For the text-containing cell, return its midpoint in (x, y) coordinate format. 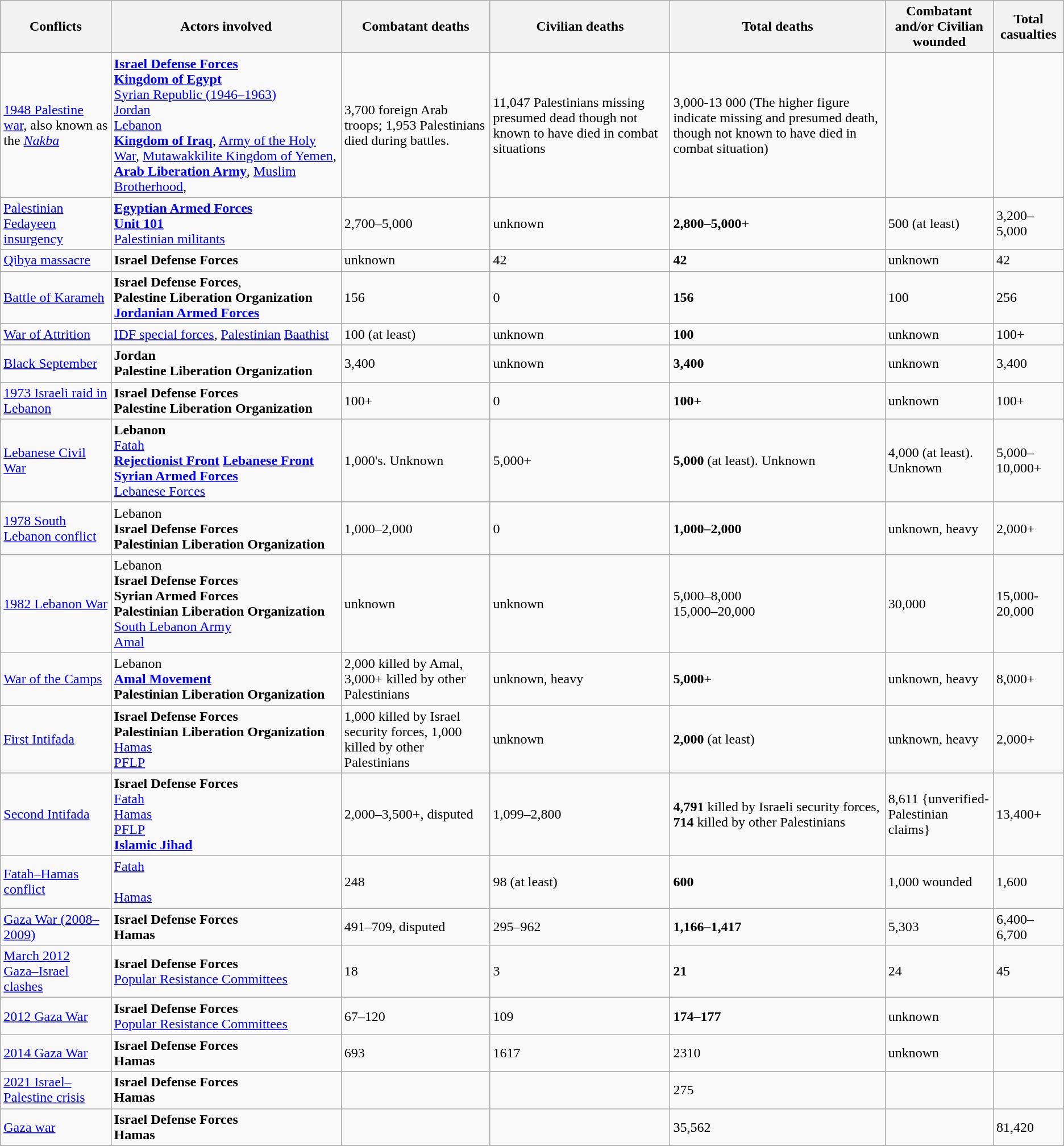
5,000 (at least). Unknown (778, 460)
35,562 (778, 1127)
3 (580, 971)
174–177 (778, 1016)
Civilian deaths (580, 27)
War of the Camps (56, 679)
2,000–3,500+, disputed (415, 815)
Gaza war (56, 1127)
8,000+ (1029, 679)
Fatah–Hamas conflict (56, 882)
Lebanon Amal Movement Palestinian Liberation Organization (226, 679)
1,600 (1029, 882)
2,800–5,000+ (778, 223)
1,000 wounded (939, 882)
Lebanon Israel Defense Forces Syrian Armed Forces Palestinian Liberation OrganizationSouth Lebanon ArmyAmal (226, 604)
Combatant deaths (415, 27)
1,166–1,417 (778, 927)
5,000–8,000 15,000–20,000 (778, 604)
2014 Gaza War (56, 1053)
8,611 {unverified-Palestinian claims} (939, 815)
18 (415, 971)
Total deaths (778, 27)
275 (778, 1090)
Israel Defense Forces (226, 260)
2,000 (at least) (778, 739)
693 (415, 1053)
Lebanon Israel Defense Forces Palestinian Liberation Organization (226, 528)
2021 Israel–Palestine crisis (56, 1090)
6,400–6,700 (1029, 927)
81,420 (1029, 1127)
1,000 killed by Israel security forces, 1,000 killed by other Palestinians (415, 739)
600 (778, 882)
Actors involved (226, 27)
Black September (56, 364)
3,200–5,000 (1029, 223)
2,700–5,000 (415, 223)
War of Attrition (56, 334)
Conflicts (56, 27)
Lebanese Civil War (56, 460)
Jordan Palestine Liberation Organization (226, 364)
Egyptian Armed Forces Unit 101Palestinian militants (226, 223)
3,000-13 000 (The higher figure indicate missing and presumed death, though not known to have died in combat situation) (778, 125)
15,000-20,000 (1029, 604)
Total casualties (1029, 27)
Fatah Hamas (226, 882)
295–962 (580, 927)
1982 Lebanon War (56, 604)
2310 (778, 1053)
Israel Defense Forces Palestine Liberation Organization (226, 400)
98 (at least) (580, 882)
1973 Israeli raid in Lebanon (56, 400)
1978 South Lebanon conflict (56, 528)
248 (415, 882)
Battle of Karameh (56, 297)
109 (580, 1016)
March 2012 Gaza–Israel clashes (56, 971)
1617 (580, 1053)
100 (at least) (415, 334)
11,047 Palestinians missing presumed dead though not known to have died in combat situations (580, 125)
24 (939, 971)
Israel Defense Forces Palestinian Liberation Organization Hamas PFLP (226, 739)
1,000's. Unknown (415, 460)
5,000–10,000+ (1029, 460)
Combatant and/or Civilian wounded (939, 27)
1948 Palestine war, also known as the Nakba (56, 125)
First Intifada (56, 739)
4,791 killed by Israeli security forces, 714 killed by other Palestinians (778, 815)
Palestinian Fedayeen insurgency (56, 223)
2012 Gaza War (56, 1016)
256 (1029, 297)
500 (at least) (939, 223)
21 (778, 971)
Qibya massacre (56, 260)
45 (1029, 971)
Second Intifada (56, 815)
67–120 (415, 1016)
Israel Defense ForcesFatah Hamas PFLP Islamic Jihad (226, 815)
5,303 (939, 927)
3,700 foreign Arab troops; 1,953 Palestinians died during battles. (415, 125)
Israel Defense Forces, Palestine Liberation Organization Jordanian Armed Forces (226, 297)
IDF special forces, Palestinian Baathist (226, 334)
491–709, disputed (415, 927)
1,099–2,800 (580, 815)
2,000 killed by Amal, 3,000+ killed by other Palestinians (415, 679)
13,400+ (1029, 815)
4,000 (at least). Unknown (939, 460)
Gaza War (2008–2009) (56, 927)
30,000 (939, 604)
Lebanon FatahRejectionist Front Lebanese Front Syrian Armed ForcesLebanese Forces (226, 460)
